From the cell containing the given text, extract its center point as [X, Y] coordinate. 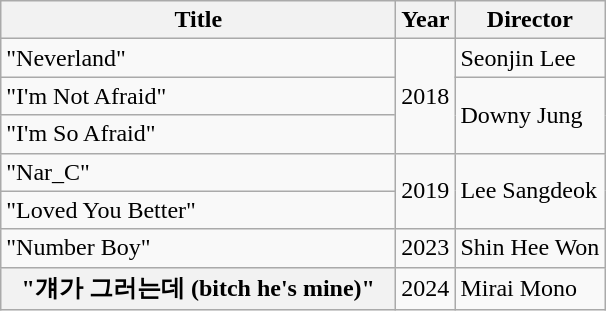
Shin Hee Won [530, 248]
"I'm So Afraid" [198, 134]
Mirai Mono [530, 288]
"Loved You Better" [198, 210]
Director [530, 20]
Downy Jung [530, 115]
"Neverland" [198, 58]
Title [198, 20]
2024 [426, 288]
2023 [426, 248]
"I'm Not Afraid" [198, 96]
Seonjin Lee [530, 58]
2018 [426, 96]
"Number Boy" [198, 248]
"걔가 그러는데 (bitch he's mine)" [198, 288]
Lee Sangdeok [530, 191]
"Nar_C" [198, 172]
2019 [426, 191]
Year [426, 20]
